Return the (x, y) coordinate for the center point of the cell that contains the specified text.  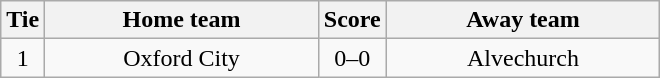
1 (23, 58)
Oxford City (182, 58)
Tie (23, 20)
Home team (182, 20)
Score (352, 20)
Alvechurch (523, 58)
0–0 (352, 58)
Away team (523, 20)
